Provide the (X, Y) coordinate of the cell's center where the given text is located.  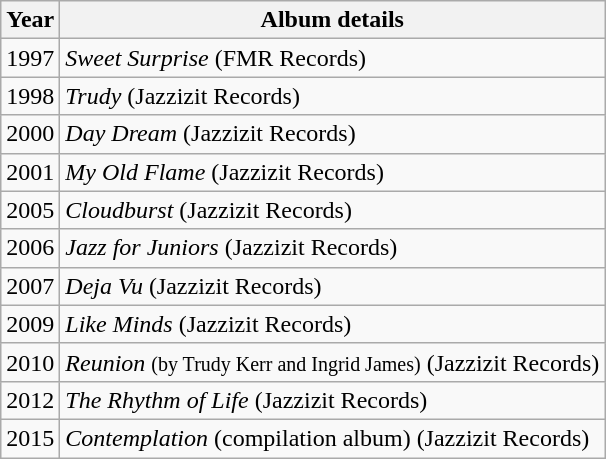
2010 (30, 362)
Contemplation (compilation album) (Jazzizit Records) (332, 438)
2006 (30, 248)
2001 (30, 172)
1998 (30, 96)
Album details (332, 20)
Year (30, 20)
2000 (30, 134)
1997 (30, 58)
My Old Flame (Jazzizit Records) (332, 172)
Deja Vu (Jazzizit Records) (332, 286)
Day Dream (Jazzizit Records) (332, 134)
Jazz for Juniors (Jazzizit Records) (332, 248)
2012 (30, 400)
Trudy (Jazzizit Records) (332, 96)
Like Minds (Jazzizit Records) (332, 324)
The Rhythm of Life (Jazzizit Records) (332, 400)
Sweet Surprise (FMR Records) (332, 58)
2015 (30, 438)
2009 (30, 324)
2007 (30, 286)
Cloudburst (Jazzizit Records) (332, 210)
Reunion (by Trudy Kerr and Ingrid James) (Jazzizit Records) (332, 362)
2005 (30, 210)
